Return the (x, y) coordinate for the center point of the cell that contains the specified text.  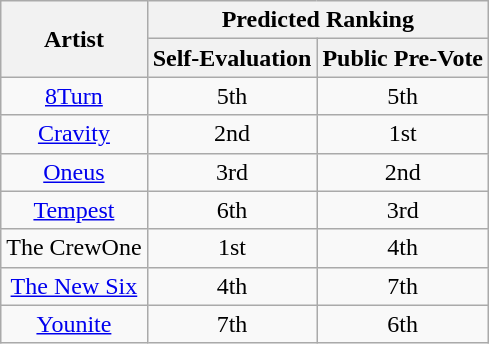
Public Pre-Vote (403, 58)
Self-Evaluation (232, 58)
Artist (74, 39)
The New Six (74, 286)
The CrewOne (74, 248)
Predicted Ranking (318, 20)
Cravity (74, 134)
Younite (74, 324)
Tempest (74, 210)
8Turn (74, 96)
Oneus (74, 172)
